Return (x, y) of the center of cell containing provided text 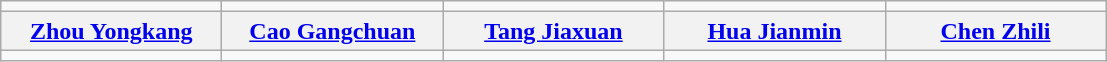
Cao Gangchuan (332, 31)
Zhou Yongkang (112, 31)
Chen Zhili (996, 31)
Tang Jiaxuan (554, 31)
Hua Jianmin (774, 31)
